Extract the [X, Y] coordinate from the center of the cell holding the provided text.  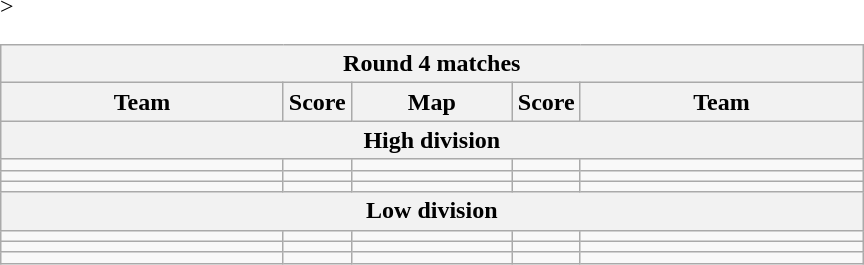
Round 4 matches [432, 64]
Map [432, 102]
Low division [432, 211]
High division [432, 140]
